From the cell containing the given text, extract its center point as (x, y) coordinate. 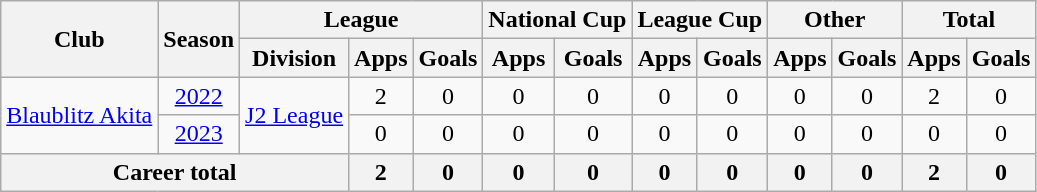
2023 (199, 134)
Blaublitz Akita (80, 115)
Division (294, 58)
Career total (175, 172)
National Cup (558, 20)
Other (835, 20)
Club (80, 39)
J2 League (294, 115)
2022 (199, 96)
League Cup (700, 20)
Season (199, 39)
League (362, 20)
Total (969, 20)
